Return the (x, y) coordinate for the center point of the cell that contains the specified text.  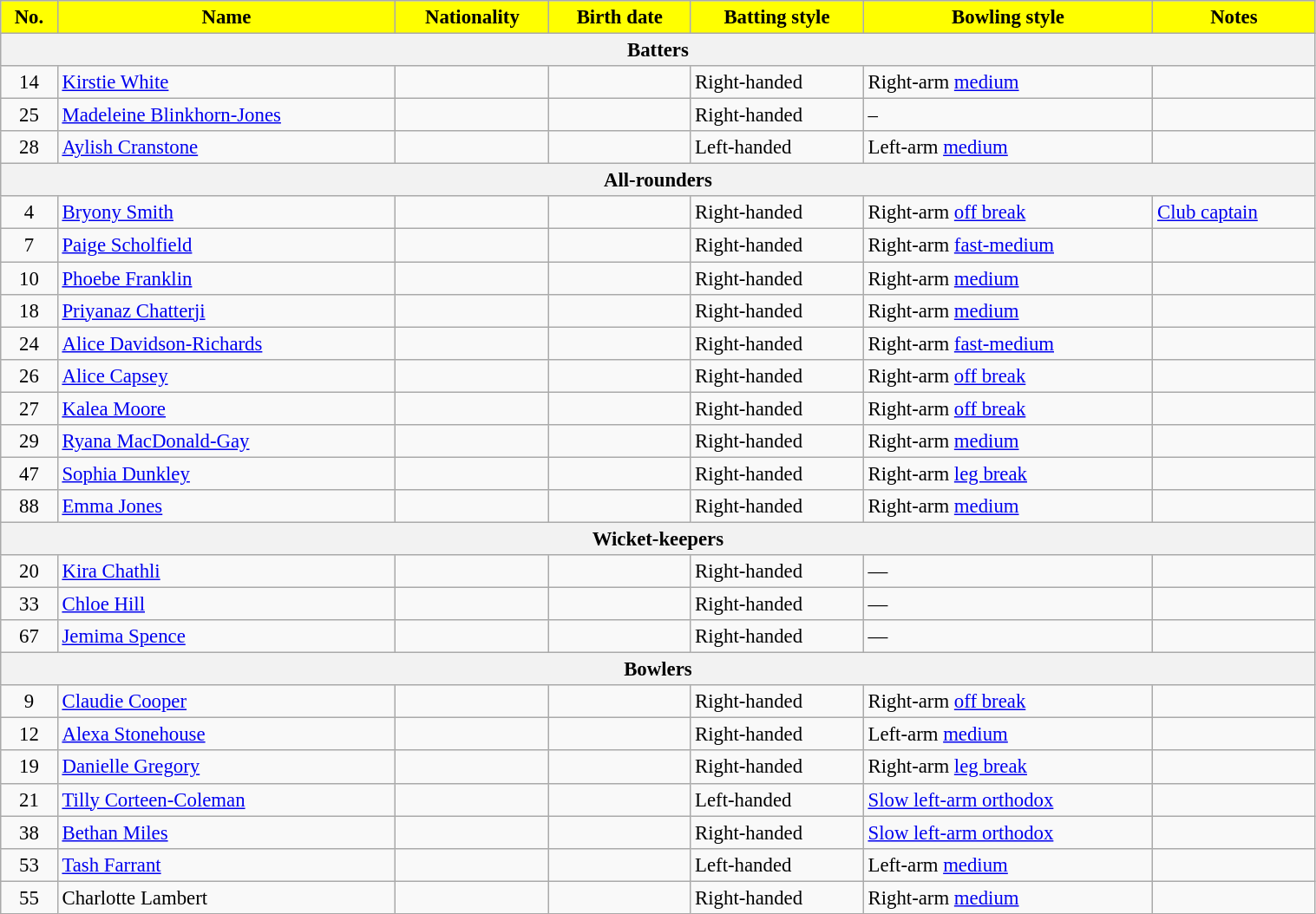
Danielle Gregory (226, 767)
47 (29, 473)
Chloe Hill (226, 604)
Priyanaz Chatterji (226, 310)
88 (29, 506)
Batters (658, 50)
No. (29, 17)
19 (29, 767)
Name (226, 17)
Nationality (472, 17)
Tilly Corteen-Coleman (226, 800)
10 (29, 278)
Aylish Cranstone (226, 147)
Kirstie White (226, 82)
28 (29, 147)
Bowlers (658, 669)
Bowling style (1008, 17)
Ryana MacDonald-Gay (226, 441)
Tash Farrant (226, 865)
Batting style (777, 17)
Bryony Smith (226, 212)
Jemima Spence (226, 637)
53 (29, 865)
55 (29, 898)
Paige Scholfield (226, 245)
7 (29, 245)
24 (29, 343)
Claudie Cooper (226, 702)
20 (29, 571)
Kalea Moore (226, 408)
4 (29, 212)
Alice Davidson-Richards (226, 343)
33 (29, 604)
Madeleine Blinkhorn-Jones (226, 115)
Phoebe Franklin (226, 278)
25 (29, 115)
29 (29, 441)
12 (29, 734)
Notes (1234, 17)
9 (29, 702)
Birth date (619, 17)
Sophia Dunkley (226, 473)
Bethan Miles (226, 832)
Kira Chathli (226, 571)
Wicket-keepers (658, 539)
67 (29, 637)
Alice Capsey (226, 375)
Emma Jones (226, 506)
18 (29, 310)
– (1008, 115)
Alexa Stonehouse (226, 734)
Club captain (1234, 212)
38 (29, 832)
Charlotte Lambert (226, 898)
21 (29, 800)
26 (29, 375)
27 (29, 408)
All-rounders (658, 180)
14 (29, 82)
